Scan for the cell matching the given text and deliver its [X, Y] coordinate at center. 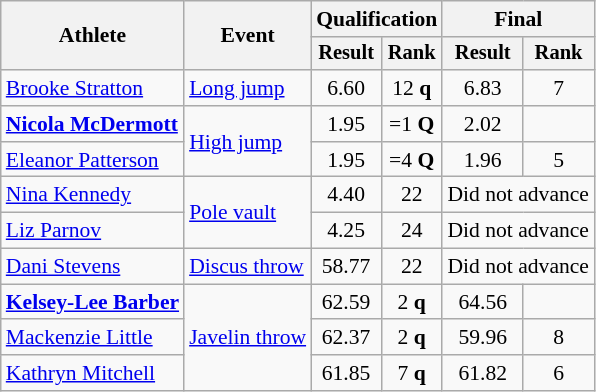
Kathryn Mitchell [92, 373]
Kelsey-Lee Barber [92, 302]
High jump [248, 142]
7 q [412, 373]
2.02 [482, 124]
Discus throw [248, 267]
6.83 [482, 88]
24 [412, 231]
Event [248, 36]
=4 Q [412, 160]
59.96 [482, 338]
5 [558, 160]
1.96 [482, 160]
12 q [412, 88]
Final [518, 19]
Javelin throw [248, 338]
62.59 [346, 302]
6 [558, 373]
Mackenzie Little [92, 338]
4.25 [346, 231]
Eleanor Patterson [92, 160]
Pole vault [248, 212]
Athlete [92, 36]
Liz Parnov [92, 231]
61.85 [346, 373]
4.40 [346, 195]
7 [558, 88]
61.82 [482, 373]
6.60 [346, 88]
Nina Kennedy [92, 195]
64.56 [482, 302]
Nicola McDermott [92, 124]
58.77 [346, 267]
62.37 [346, 338]
Brooke Stratton [92, 88]
Long jump [248, 88]
=1 Q [412, 124]
8 [558, 338]
Qualification [376, 19]
Dani Stevens [92, 267]
